Capture the cell that displays the provided text and extract its (X, Y) central coordinate. 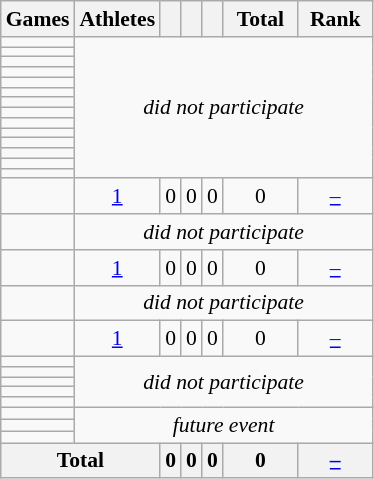
Games (38, 19)
Athletes (117, 19)
future event (223, 425)
Rank (336, 19)
